Provide the [x, y] coordinate of the cell's center where the given text is located.  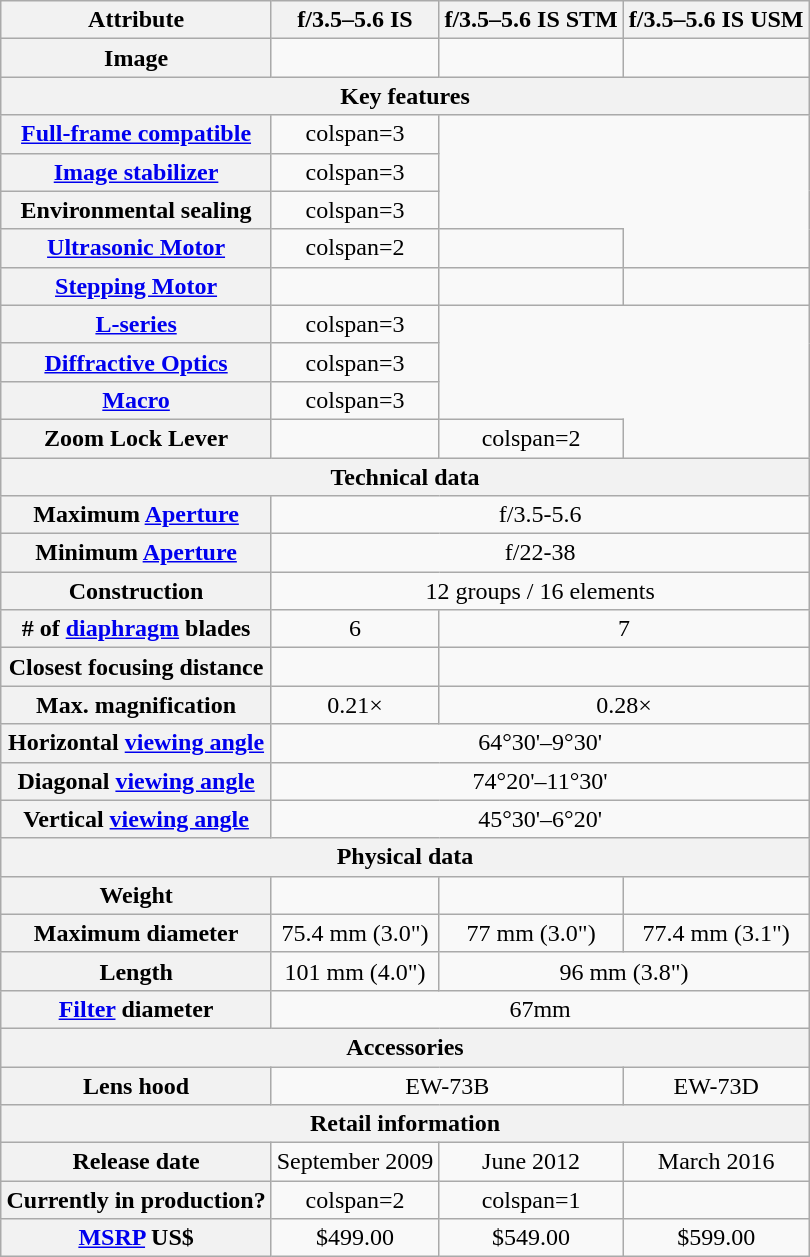
$599.00 [716, 1238]
0.21× [355, 705]
colspan=1 [531, 1200]
Image [136, 58]
45°30'–6°20' [540, 819]
6 [355, 629]
Full-frame compatible [136, 134]
Currently in production? [136, 1200]
Ultrasonic Motor [136, 248]
Release date [136, 1162]
f/3.5–5.6 IS [355, 20]
Lens hood [136, 1085]
Physical data [405, 857]
$549.00 [531, 1238]
Zoom Lock Lever [136, 438]
March 2016 [716, 1162]
Closest focusing distance [136, 667]
101 mm (4.0") [355, 971]
Vertical viewing angle [136, 819]
Diffractive Optics [136, 362]
# of diaphragm blades [136, 629]
Technical data [405, 477]
Maximum diameter [136, 933]
June 2012 [531, 1162]
September 2009 [355, 1162]
Retail information [405, 1124]
Environmental sealing [136, 210]
f/22-38 [540, 553]
7 [624, 629]
f/3.5–5.6 IS STM [531, 20]
EW-73D [716, 1085]
77 mm (3.0") [531, 933]
Max. magnification [136, 705]
Stepping Motor [136, 286]
Image stabilizer [136, 172]
77.4 mm (3.1") [716, 933]
Maximum Aperture [136, 515]
0.28× [624, 705]
Macro [136, 400]
64°30'–9°30' [540, 743]
Construction [136, 591]
Diagonal viewing angle [136, 781]
67mm [540, 1009]
$499.00 [355, 1238]
Horizontal viewing angle [136, 743]
74°20'–11°30' [540, 781]
75.4 mm (3.0") [355, 933]
96 mm (3.8") [624, 971]
Minimum Aperture [136, 553]
Weight [136, 895]
Attribute [136, 20]
Accessories [405, 1047]
12 groups / 16 elements [540, 591]
MSRP US$ [136, 1238]
Key features [405, 96]
EW-73B [447, 1085]
Filter diameter [136, 1009]
L-series [136, 324]
Length [136, 971]
f/3.5-5.6 [540, 515]
f/3.5–5.6 IS USM [716, 20]
